Output the [x, y] coordinate of the center of the cell containing the given text.  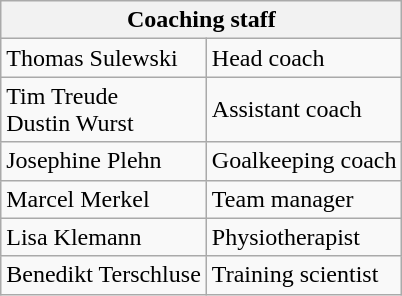
Tim Treude Dustin Wurst [104, 110]
Marcel Merkel [104, 199]
Benedikt Terschluse [104, 275]
Assistant coach [304, 110]
Lisa Klemann [104, 237]
Training scientist [304, 275]
Josephine Plehn [104, 161]
Head coach [304, 58]
Team manager [304, 199]
Physiotherapist [304, 237]
Goalkeeping coach [304, 161]
Coaching staff [202, 20]
Thomas Sulewski [104, 58]
